Find where the given text appears and provide that cell's center as (X, Y) coordinate. 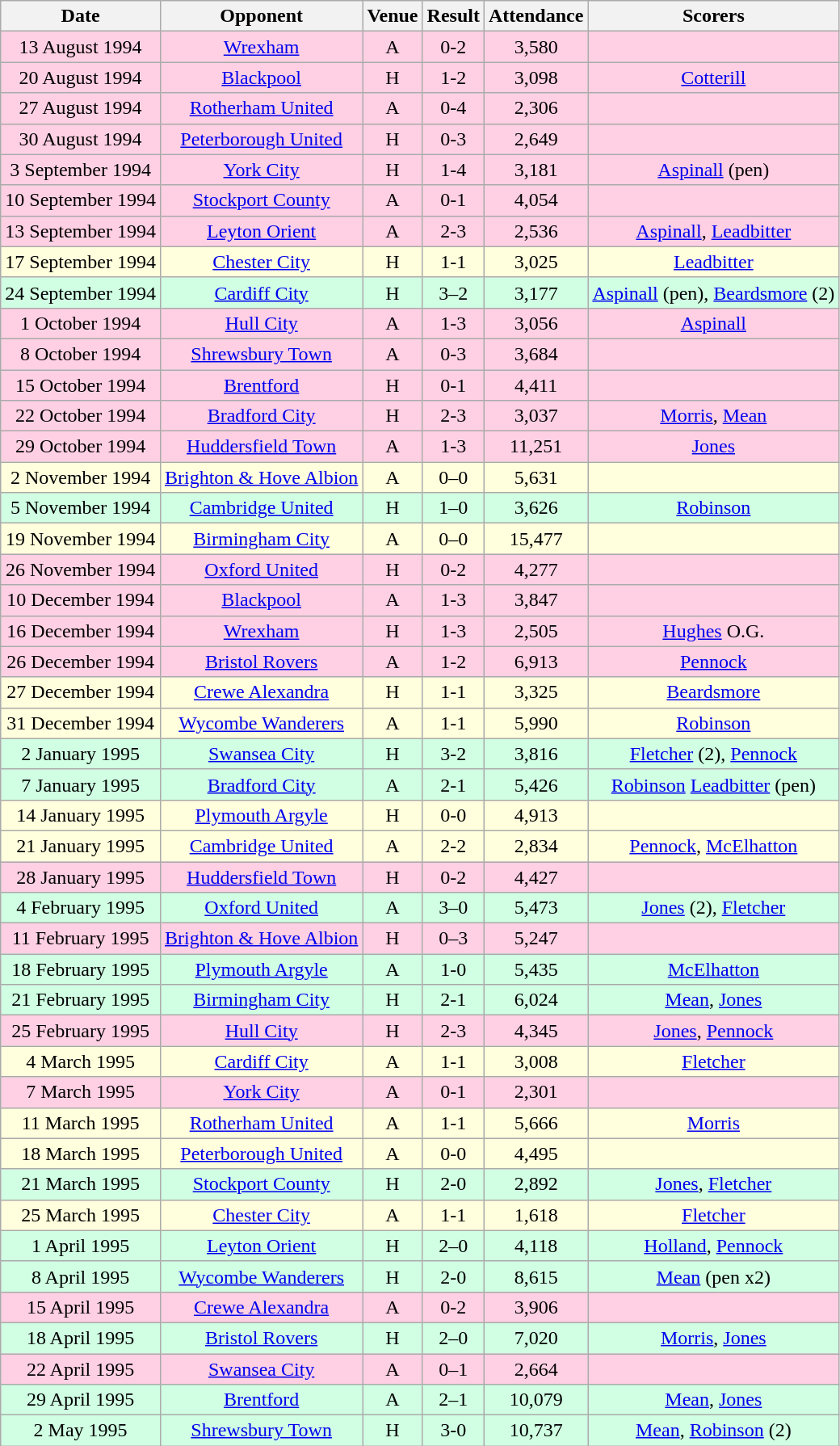
3,906 (535, 1307)
Robinson Leadbitter (pen) (714, 784)
2 January 1995 (81, 754)
24 September 1994 (81, 292)
2,301 (535, 1092)
Mean, Robinson (2) (714, 1431)
11 February 1995 (81, 939)
8 October 1994 (81, 354)
4,118 (535, 1246)
13 September 1994 (81, 231)
Fletcher (2), Pennock (714, 754)
0-4 (453, 108)
3,626 (535, 508)
3-0 (453, 1431)
25 February 1995 (81, 1031)
McElhatton (714, 969)
1,618 (535, 1215)
Scorers (714, 16)
15,477 (535, 539)
Result (453, 16)
5,631 (535, 477)
0–1 (453, 1369)
31 December 1994 (81, 723)
Leadbitter (714, 262)
25 March 1995 (81, 1215)
Date (81, 16)
Jones (2), Fletcher (714, 908)
6,024 (535, 1000)
1 October 1994 (81, 323)
1 April 1995 (81, 1246)
5,666 (535, 1123)
Pennock (714, 662)
19 November 1994 (81, 539)
4,427 (535, 876)
3,056 (535, 323)
14 January 1995 (81, 815)
17 September 1994 (81, 262)
Venue (393, 16)
2,892 (535, 1184)
22 October 1994 (81, 416)
3,684 (535, 354)
Aspinall, Leadbitter (714, 231)
2,664 (535, 1369)
3,580 (535, 47)
18 April 1995 (81, 1338)
Pennock, McElhatton (714, 846)
Morris, Jones (714, 1338)
5,426 (535, 784)
8 April 1995 (81, 1276)
30 August 1994 (81, 139)
Aspinall (pen) (714, 170)
4,495 (535, 1154)
1-4 (453, 170)
5,247 (535, 939)
Morris (714, 1123)
10 December 1994 (81, 600)
Hughes O.G. (714, 631)
6,913 (535, 662)
21 March 1995 (81, 1184)
27 August 1994 (81, 108)
21 February 1995 (81, 1000)
5,990 (535, 723)
2,306 (535, 108)
7 January 1995 (81, 784)
15 April 1995 (81, 1307)
18 February 1995 (81, 969)
3–0 (453, 908)
28 January 1995 (81, 876)
26 November 1994 (81, 570)
2 May 1995 (81, 1431)
5 November 1994 (81, 508)
4,913 (535, 815)
Holland, Pennock (714, 1246)
20 August 1994 (81, 78)
21 January 1995 (81, 846)
3 September 1994 (81, 170)
3,181 (535, 170)
Beardsmore (714, 692)
26 December 1994 (81, 662)
16 December 1994 (81, 631)
29 April 1995 (81, 1400)
29 October 1994 (81, 447)
0–3 (453, 939)
2,834 (535, 846)
Mean (pen x2) (714, 1276)
10,737 (535, 1431)
2–1 (453, 1400)
3,025 (535, 262)
10 September 1994 (81, 200)
27 December 1994 (81, 692)
2-2 (453, 846)
3,098 (535, 78)
4 March 1995 (81, 1061)
4,411 (535, 385)
13 August 1994 (81, 47)
5,473 (535, 908)
15 October 1994 (81, 385)
11,251 (535, 447)
Morris, Mean (714, 416)
4,054 (535, 200)
2 November 1994 (81, 477)
2,505 (535, 631)
8,615 (535, 1276)
7 March 1995 (81, 1092)
4,277 (535, 570)
Jones (714, 447)
4,345 (535, 1031)
11 March 1995 (81, 1123)
3,008 (535, 1061)
Attendance (535, 16)
18 March 1995 (81, 1154)
3,847 (535, 600)
3,177 (535, 292)
3–2 (453, 292)
10,079 (535, 1400)
7,020 (535, 1338)
Jones, Pennock (714, 1031)
1–0 (453, 508)
Aspinall (pen), Beardsmore (2) (714, 292)
1-0 (453, 969)
3,325 (535, 692)
Jones, Fletcher (714, 1184)
Cotterill (714, 78)
3,816 (535, 754)
Aspinall (714, 323)
5,435 (535, 969)
2,536 (535, 231)
4 February 1995 (81, 908)
3-2 (453, 754)
3,037 (535, 416)
2,649 (535, 139)
22 April 1995 (81, 1369)
Opponent (261, 16)
